Detect which cell encompasses the target text, then output its (X, Y) center coordinate. 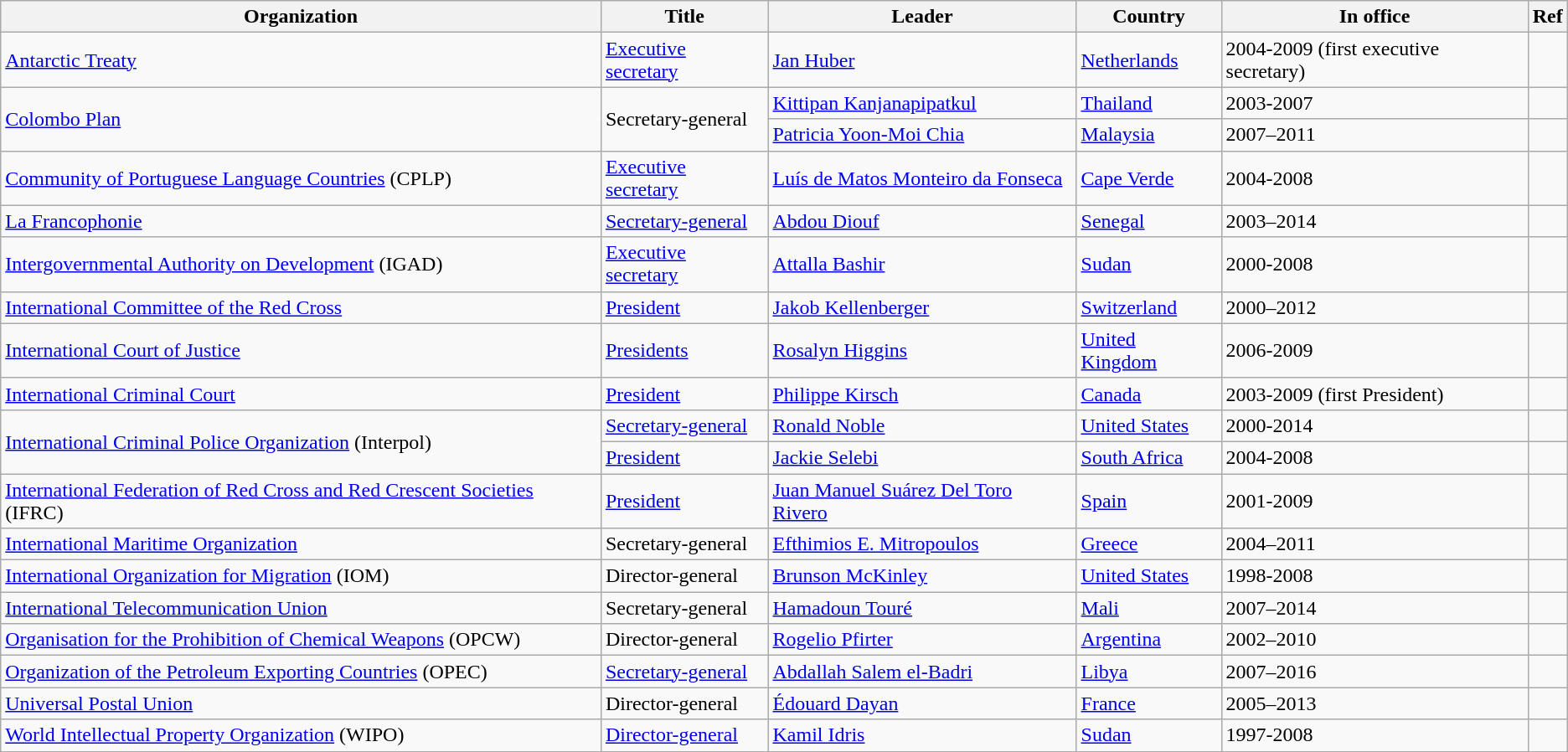
Rosalyn Higgins (922, 350)
Rogelio Pfirter (922, 640)
Ref (1548, 17)
2003-2009 (first President) (1375, 394)
Abdallah Salem el-Badri (922, 672)
2001-2009 (1375, 501)
International Criminal Police Organization (Interpol) (302, 441)
Attalla Bashir (922, 265)
International Criminal Court (302, 394)
Intergovernmental Authority on Development (IGAD) (302, 265)
2006-2009 (1375, 350)
Thailand (1149, 103)
2007–2014 (1375, 608)
1998-2008 (1375, 576)
2003-2007 (1375, 103)
International Committee of the Red Cross (302, 307)
Jackie Selebi (922, 457)
Canada (1149, 394)
Senegal (1149, 221)
Ronald Noble (922, 425)
Patricia Yoon-Moi Chia (922, 135)
Philippe Kirsch (922, 394)
2004-2009 (first executive secretary) (1375, 60)
Mali (1149, 608)
In office (1375, 17)
Universal Postal Union (302, 703)
International Court of Justice (302, 350)
Libya (1149, 672)
Brunson McKinley (922, 576)
World Intellectual Property Organization (WIPO) (302, 735)
Greece (1149, 544)
Argentina (1149, 640)
Kamil Idris (922, 735)
Hamadoun Touré (922, 608)
Colombo Plan (302, 119)
Community of Portuguese Language Countries (CPLP) (302, 178)
Luís de Matos Monteiro da Fonseca (922, 178)
Spain (1149, 501)
La Francophonie (302, 221)
Country (1149, 17)
2005–2013 (1375, 703)
Organization (302, 17)
2007–2011 (1375, 135)
Organisation for the Prohibition of Chemical Weapons (OPCW) (302, 640)
Efthimios E. Mitropoulos (922, 544)
International Telecommunication Union (302, 608)
Édouard Dayan (922, 703)
Jakob Kellenberger (922, 307)
2000–2012 (1375, 307)
2000-2014 (1375, 425)
Cape Verde (1149, 178)
1997-2008 (1375, 735)
Kittipan Kanjanapipatkul (922, 103)
2007–2016 (1375, 672)
France (1149, 703)
International Organization for Migration (IOM) (302, 576)
Leader (922, 17)
Jan Huber (922, 60)
South Africa (1149, 457)
International Federation of Red Cross and Red Crescent Societies (IFRC) (302, 501)
Abdou Diouf (922, 221)
Malaysia (1149, 135)
Antarctic Treaty (302, 60)
Organization of the Petroleum Exporting Countries (OPEC) (302, 672)
United Kingdom (1149, 350)
International Maritime Organization (302, 544)
Title (684, 17)
2004–2011 (1375, 544)
Switzerland (1149, 307)
2003–2014 (1375, 221)
Presidents (684, 350)
2002–2010 (1375, 640)
Netherlands (1149, 60)
2000-2008 (1375, 265)
Juan Manuel Suárez Del Toro Rivero (922, 501)
